For the text-containing cell, return its midpoint in [x, y] coordinate format. 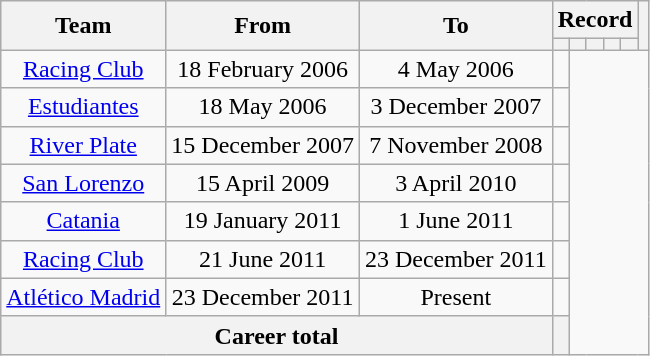
4 May 2006 [456, 69]
Present [456, 297]
15 December 2007 [263, 145]
18 May 2006 [263, 107]
Catania [84, 221]
From [263, 26]
15 April 2009 [263, 183]
18 February 2006 [263, 69]
To [456, 26]
Estudiantes [84, 107]
San Lorenzo [84, 183]
Atlético Madrid [84, 297]
21 June 2011 [263, 259]
1 June 2011 [456, 221]
Career total [276, 335]
7 November 2008 [456, 145]
19 January 2011 [263, 221]
Team [84, 26]
River Plate [84, 145]
3 April 2010 [456, 183]
3 December 2007 [456, 107]
Record [595, 20]
